Detect which cell encompasses the target text, then output its (X, Y) center coordinate. 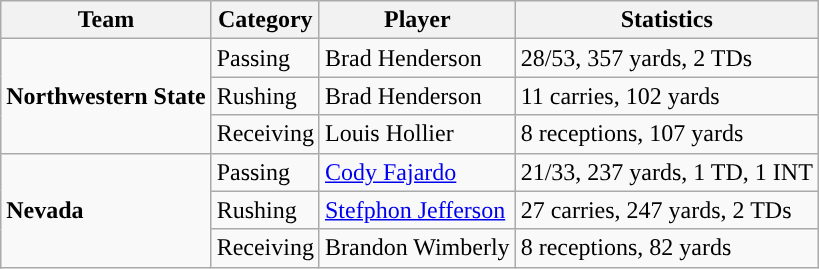
Statistics (666, 20)
8 receptions, 82 yards (666, 248)
Louis Hollier (417, 134)
Cody Fajardo (417, 172)
Northwestern State (106, 96)
27 carries, 247 yards, 2 TDs (666, 210)
Category (265, 20)
8 receptions, 107 yards (666, 134)
21/33, 237 yards, 1 TD, 1 INT (666, 172)
28/53, 357 yards, 2 TDs (666, 58)
Nevada (106, 210)
11 carries, 102 yards (666, 96)
Brandon Wimberly (417, 248)
Team (106, 20)
Player (417, 20)
Stefphon Jefferson (417, 210)
